Provide the [X, Y] coordinate of the cell's center where the given text is located.  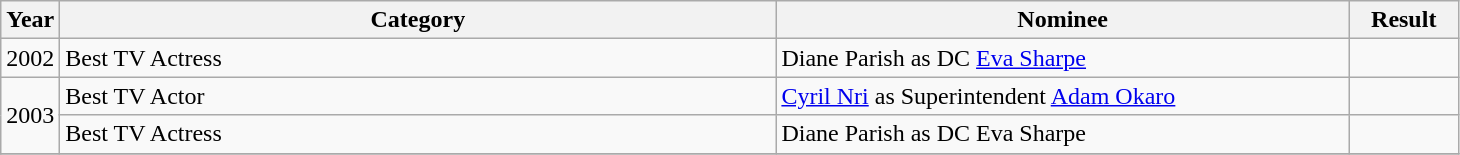
Year [30, 20]
Cyril Nri as Superintendent Adam Okaro [1063, 96]
Best TV Actor [418, 96]
Result [1404, 20]
2002 [30, 58]
2003 [30, 115]
Category [418, 20]
Nominee [1063, 20]
